For the text-containing cell, return its midpoint in (X, Y) coordinate format. 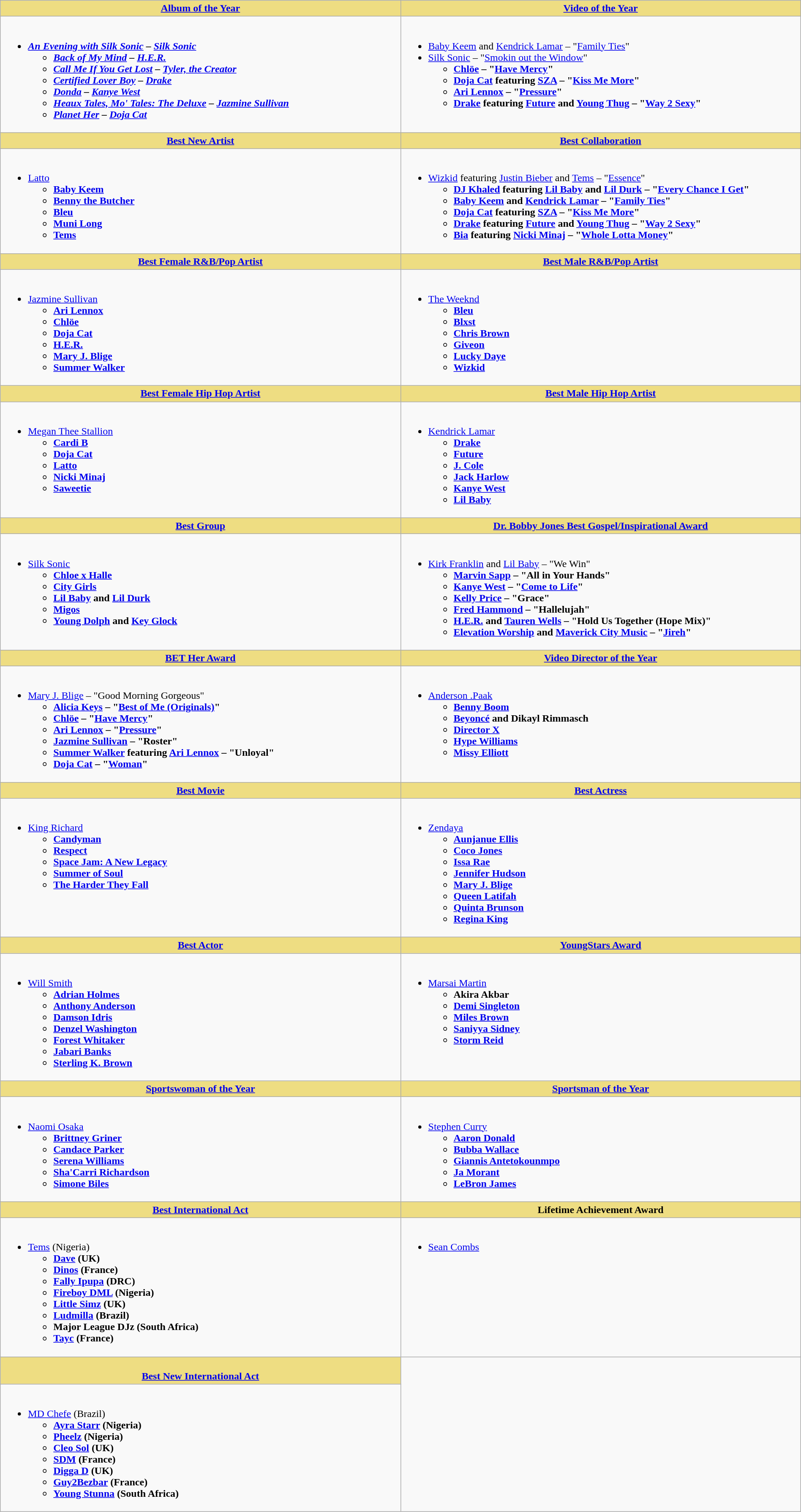
YoungStars Award (601, 945)
Best Actress (601, 790)
King RichardCandymanRespectSpace Jam: A New LegacySummer of SoulThe Harder They Fall (200, 868)
LattoBaby KeemBenny the ButcherBleuMuni LongTems (200, 201)
Best Actor (200, 945)
Best Group (200, 526)
Best Female R&B/Pop Artist (200, 261)
Sportswoman of the Year (200, 1089)
Best Movie (200, 790)
Dr. Bobby Jones Best Gospel/Inspirational Award (601, 526)
Best International Act (200, 1210)
Will SmithAdrian HolmesAnthony AndersonDamson IdrisDenzel WashingtonForest WhitakerJabari BanksSterling K. Brown (200, 1017)
Stephen CurryAaron DonaldBubba WallaceGiannis AntetokounmpoJa MorantLeBron James (601, 1149)
Anderson .PaakBenny BoomBeyoncé and Dikayl RimmaschDirector XHype WilliamsMissy Elliott (601, 724)
Marsai MartinAkira AkbarDemi SingletonMiles BrownSaniyya SidneyStorm Reid (601, 1017)
Kendrick LamarDrakeFutureJ. ColeJack HarlowKanye WestLil Baby (601, 459)
Naomi OsakaBrittney GrinerCandace ParkerSerena WilliamsSha'Carri RichardsonSimone Biles (200, 1149)
Jazmine SullivanAri LennoxChlöeDoja CatH.E.R.Mary J. BligeSummer Walker (200, 328)
Lifetime Achievement Award (601, 1210)
Best Male Hip Hop Artist (601, 394)
Best New Artist (200, 141)
Sportsman of the Year (601, 1089)
Sean Combs (601, 1287)
Album of the Year (200, 8)
MD Chefe (Brazil)Ayra Starr (Nigeria)Pheelz (Nigeria)Cleo Sol (UK)SDM (France)Digga D (UK)Guy2Bezbar (France)Young Stunna (South Africa) (200, 1448)
ZendayaAunjanue EllisCoco JonesIssa RaeJennifer HudsonMary J. BligeQueen LatifahQuinta BrunsonRegina King (601, 868)
Video of the Year (601, 8)
Silk SonicChloe x HalleCity GirlsLil Baby and Lil DurkMigosYoung Dolph and Key Glock (200, 592)
BET Her Award (200, 658)
Best Collaboration (601, 141)
Best Female Hip Hop Artist (200, 394)
Megan Thee StallionCardi BDoja CatLattoNicki MinajSaweetie (200, 459)
Best New International Act (200, 1371)
Video Director of the Year (601, 658)
The WeekndBleuBlxstChris BrownGiveonLucky DayeWizkid (601, 328)
Best Male R&B/Pop Artist (601, 261)
